Return the [X, Y] coordinate for the center point of the cell that contains the specified text.  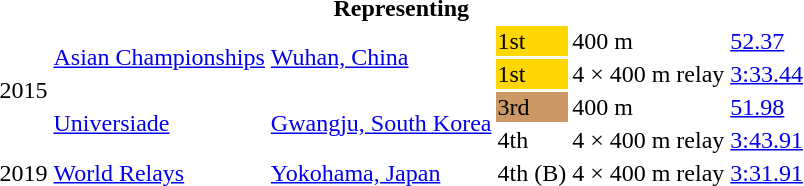
Gwangju, South Korea [381, 124]
Wuhan, China [381, 58]
3rd [532, 107]
Universiade [159, 124]
4th [532, 140]
Asian Championships [159, 58]
